Provide the (X, Y) coordinate of the cell's center where the given text is located.  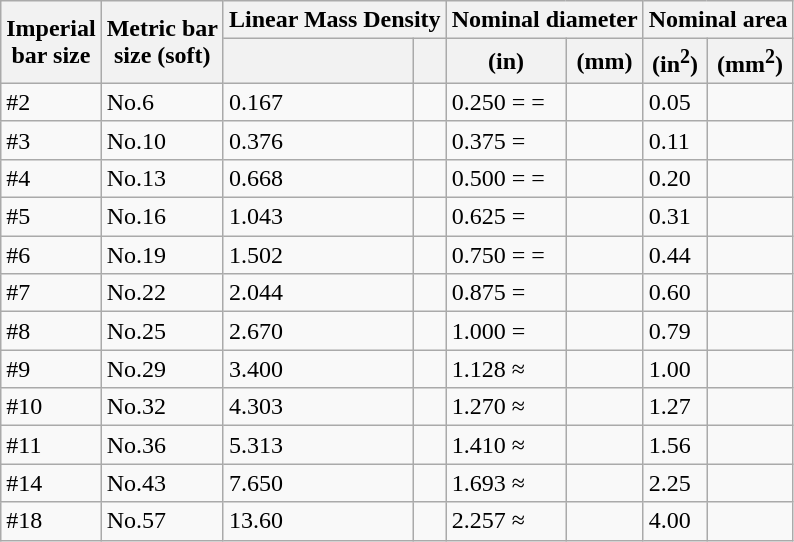
No.36 (162, 445)
No.16 (162, 217)
1.128 ≈ (506, 369)
#9 (51, 369)
#18 (51, 521)
No.13 (162, 178)
No.57 (162, 521)
#2 (51, 102)
1.502 (318, 255)
0.167 (318, 102)
No.29 (162, 369)
#10 (51, 407)
No.6 (162, 102)
#3 (51, 140)
1.270 ≈ (506, 407)
#11 (51, 445)
0.20 (675, 178)
No.43 (162, 483)
No.25 (162, 331)
(mm2) (750, 62)
5.313 (318, 445)
0.625 = (506, 217)
0.11 (675, 140)
1.00 (675, 369)
7.650 (318, 483)
(mm) (604, 62)
#6 (51, 255)
Nominal diameter (544, 20)
No.22 (162, 293)
#5 (51, 217)
3.400 (318, 369)
(in) (506, 62)
#7 (51, 293)
#4 (51, 178)
1.27 (675, 407)
0.668 (318, 178)
Metric barsize (soft) (162, 42)
0.375 = (506, 140)
0.31 (675, 217)
0.05 (675, 102)
0.500 = = (506, 178)
0.750 = = (506, 255)
(in2) (675, 62)
0.60 (675, 293)
0.376 (318, 140)
4.00 (675, 521)
13.60 (318, 521)
4.303 (318, 407)
2.670 (318, 331)
1.410 ≈ (506, 445)
No.32 (162, 407)
Linear Mass Density (334, 20)
0.875 = (506, 293)
1.56 (675, 445)
1.693 ≈ (506, 483)
#8 (51, 331)
2.257 ≈ (506, 521)
Imperialbar size (51, 42)
0.250 = = (506, 102)
1.000 = (506, 331)
2.25 (675, 483)
No.10 (162, 140)
0.44 (675, 255)
Nominal area (718, 20)
1.043 (318, 217)
#14 (51, 483)
No.19 (162, 255)
0.79 (675, 331)
2.044 (318, 293)
